Pinpoint the cell where the given text exists, returning its [x, y] midpoint coordinate. 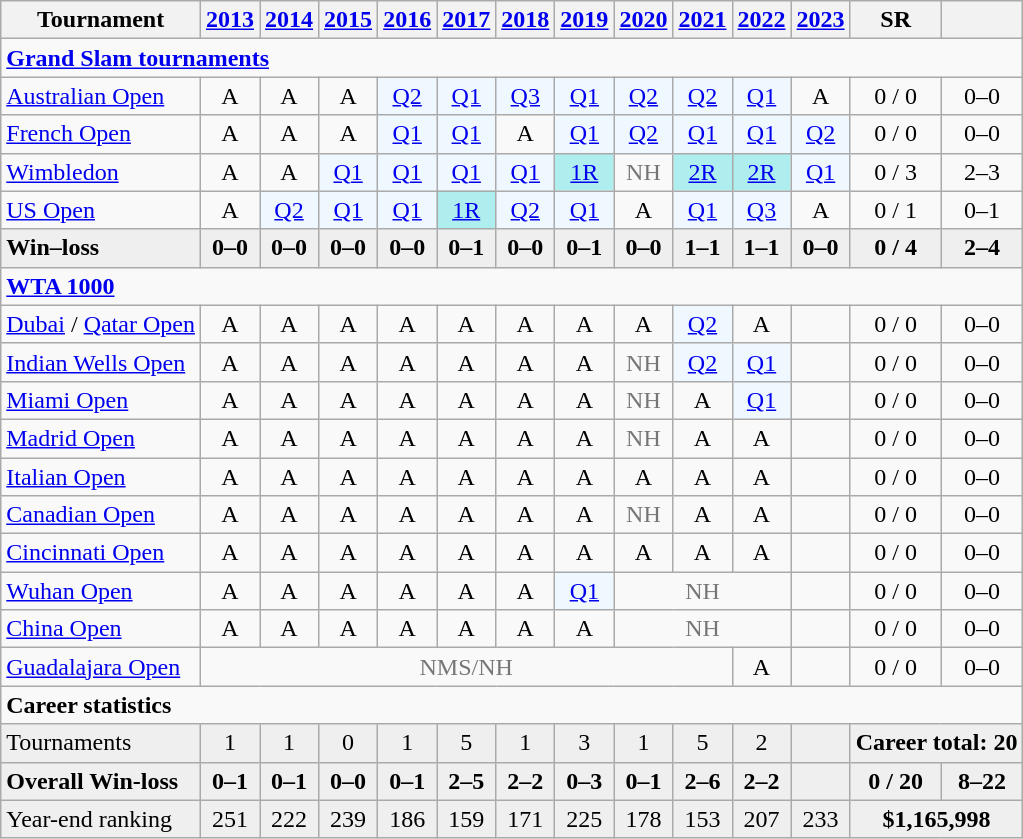
2019 [584, 20]
Win–loss [101, 248]
225 [584, 819]
207 [762, 819]
Wimbledon [101, 172]
Dubai / Qatar Open [101, 324]
China Open [101, 629]
178 [644, 819]
Australian Open [101, 96]
0 / 1 [896, 210]
2017 [466, 20]
239 [348, 819]
251 [230, 819]
2013 [230, 20]
Canadian Open [101, 515]
US Open [101, 210]
Indian Wells Open [101, 362]
Year-end ranking [101, 819]
SR [896, 20]
2018 [526, 20]
233 [820, 819]
171 [526, 819]
186 [408, 819]
222 [290, 819]
Career total: 20 [936, 743]
Madrid Open [101, 438]
2020 [644, 20]
2014 [290, 20]
2–6 [702, 781]
Tournaments [101, 743]
WTA 1000 [512, 286]
Tournament [101, 20]
NMS/NH [466, 667]
Guadalajara Open [101, 667]
Grand Slam tournaments [512, 58]
2–3 [982, 172]
3 [584, 743]
0 / 3 [896, 172]
2–4 [982, 248]
2023 [820, 20]
0 / 4 [896, 248]
0 [348, 743]
2–5 [466, 781]
Italian Open [101, 477]
0–3 [584, 781]
8–22 [982, 781]
Miami Open [101, 400]
Cincinnati Open [101, 553]
Wuhan Open [101, 591]
2016 [408, 20]
$1,165,998 [936, 819]
Overall Win-loss [101, 781]
2022 [762, 20]
2015 [348, 20]
French Open [101, 134]
Career statistics [512, 705]
2021 [702, 20]
2 [762, 743]
159 [466, 819]
153 [702, 819]
0 / 20 [896, 781]
